Locate the cell with the specified text and output its (x, y) center coordinate. 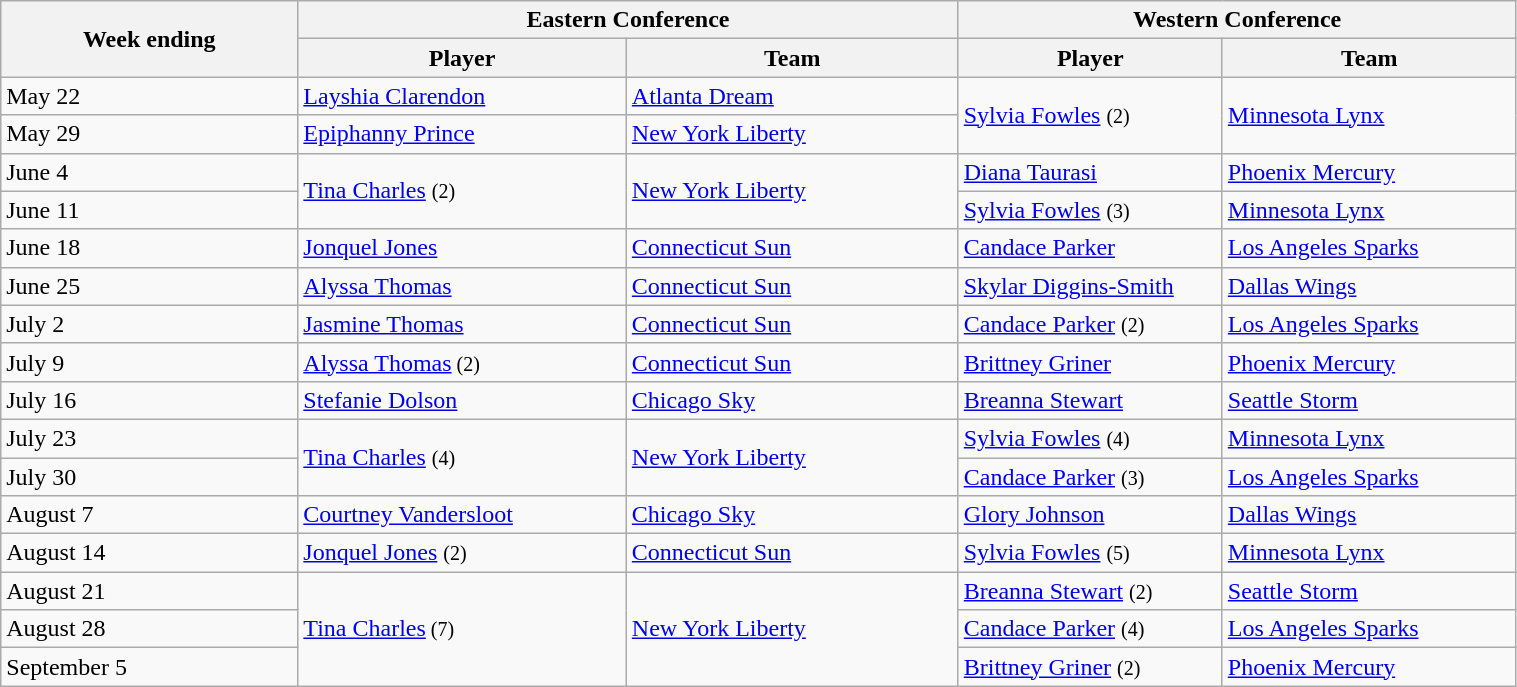
May 29 (150, 134)
Western Conference (1237, 20)
Epiphanny Prince (462, 134)
Glory Johnson (1090, 515)
Candace Parker (3) (1090, 477)
Tina Charles (4) (462, 457)
August 14 (150, 553)
Week ending (150, 39)
August 21 (150, 591)
June 4 (150, 172)
Alyssa Thomas (462, 286)
Tina Charles (2) (462, 191)
Brittney Griner (2) (1090, 667)
Candace Parker (4) (1090, 629)
Jonquel Jones (2) (462, 553)
Breanna Stewart (1090, 400)
Jonquel Jones (462, 248)
Stefanie Dolson (462, 400)
Sylvia Fowles (2) (1090, 115)
June 18 (150, 248)
Tina Charles (7) (462, 629)
July 16 (150, 400)
May 22 (150, 96)
Breanna Stewart (2) (1090, 591)
August 28 (150, 629)
Layshia Clarendon (462, 96)
Eastern Conference (628, 20)
Sylvia Fowles (5) (1090, 553)
Jasmine Thomas (462, 324)
Skylar Diggins-Smith (1090, 286)
Sylvia Fowles (3) (1090, 210)
July 23 (150, 438)
Courtney Vandersloot (462, 515)
July 30 (150, 477)
Candace Parker (1090, 248)
Sylvia Fowles (4) (1090, 438)
June 11 (150, 210)
Alyssa Thomas (2) (462, 362)
July 2 (150, 324)
July 9 (150, 362)
Atlanta Dream (792, 96)
September 5 (150, 667)
Diana Taurasi (1090, 172)
August 7 (150, 515)
June 25 (150, 286)
Candace Parker (2) (1090, 324)
Brittney Griner (1090, 362)
